Return the (X, Y) coordinate for the center point of the cell that contains the specified text.  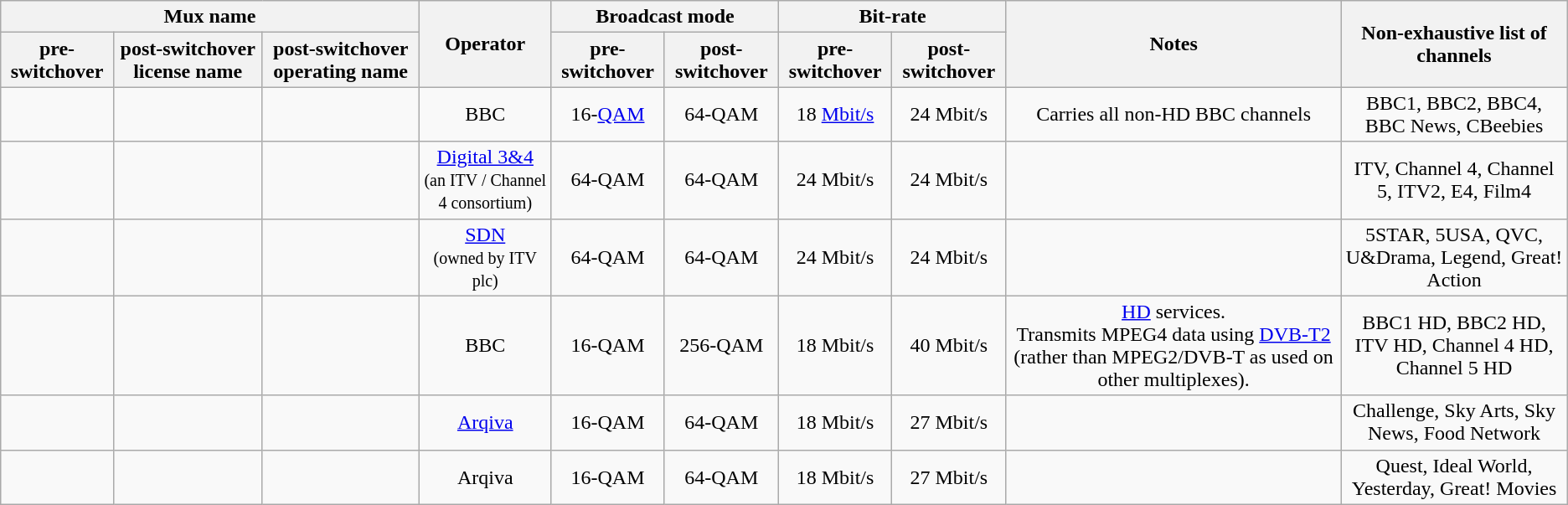
Notes (1173, 44)
Digital 3&4(an ITV / Channel 4 consortium) (485, 180)
Quest, Ideal World, Yesterday, Great! Movies (1454, 477)
Non-exhaustive list of channels (1454, 44)
Bit-rate (893, 17)
Mux name (210, 17)
Operator (485, 44)
256-QAM (722, 345)
BBC1 HD, BBC2 HD, ITV HD, Channel 4 HD, Channel 5 HD (1454, 345)
HD services.Transmits MPEG4 data using DVB-T2 (rather than MPEG2/DVB-T as used on other multiplexes). (1173, 345)
ITV, Channel 4, Channel 5, ITV2, E4, Film4 (1454, 180)
BBC1, BBC2, BBC4, BBC News, CBeebies (1454, 114)
Challenge, Sky Arts, Sky News, Food Network (1454, 422)
post-switchover license name (188, 60)
SDN(owned by ITV plc) (485, 257)
post-switchover operating name (340, 60)
40 Mbit/s (948, 345)
Carries all non-HD BBC channels (1173, 114)
5STAR, 5USA, QVC, U&Drama, Legend, Great! Action (1454, 257)
Broadcast mode (665, 17)
